Pinpoint the cell where the given text exists, returning its [X, Y] midpoint coordinate. 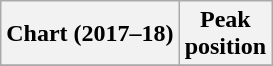
Peakposition [225, 34]
Chart (2017–18) [90, 34]
